Provide the [X, Y] coordinate of the cell's center where the given text is located.  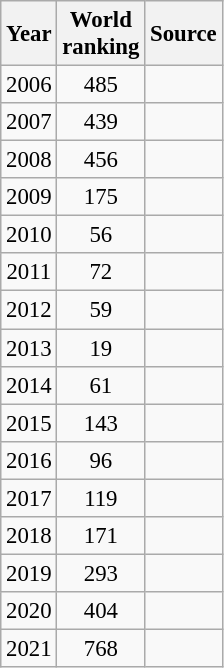
2012 [29, 310]
Source [184, 34]
485 [101, 85]
2013 [29, 348]
2018 [29, 536]
439 [101, 122]
19 [101, 348]
2019 [29, 573]
2008 [29, 160]
293 [101, 573]
56 [101, 235]
2017 [29, 498]
2015 [29, 423]
Worldranking [101, 34]
2021 [29, 648]
2014 [29, 385]
59 [101, 310]
768 [101, 648]
119 [101, 498]
2011 [29, 273]
72 [101, 273]
2006 [29, 85]
143 [101, 423]
2010 [29, 235]
171 [101, 536]
96 [101, 460]
2009 [29, 197]
2020 [29, 611]
61 [101, 385]
2007 [29, 122]
456 [101, 160]
Year [29, 34]
175 [101, 197]
404 [101, 611]
2016 [29, 460]
